Scan for the cell matching the given text and deliver its [X, Y] coordinate at center. 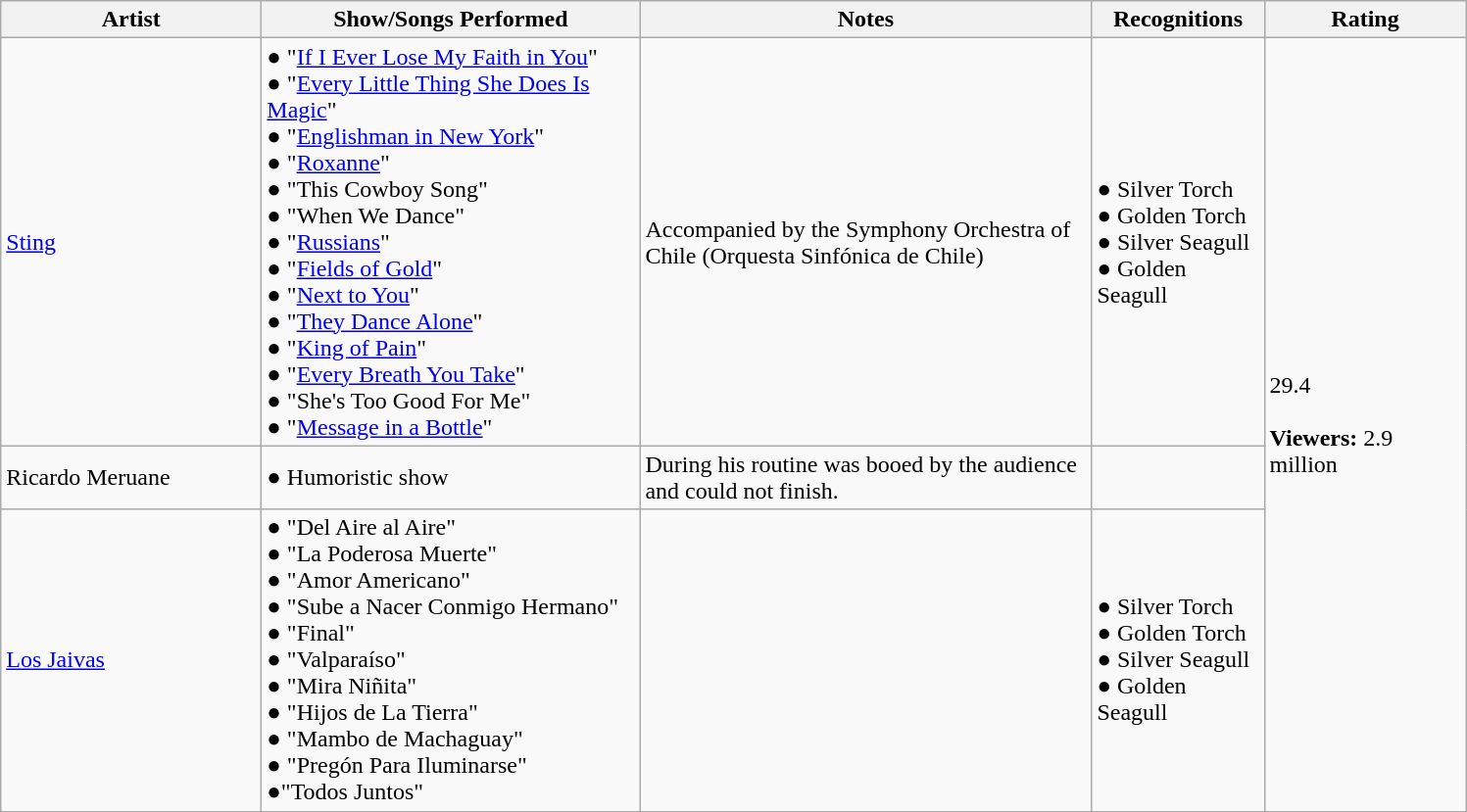
Notes [866, 20]
Recognitions [1178, 20]
Ricardo Meruane [131, 478]
Accompanied by the Symphony Orchestra of Chile (Orquesta Sinfónica de Chile) [866, 242]
● Humoristic show [451, 478]
Artist [131, 20]
Los Jaivas [131, 660]
Rating [1365, 20]
Show/Songs Performed [451, 20]
Sting [131, 242]
During his routine was booed by the audience and could not finish. [866, 478]
29.4 Viewers: 2.9 million [1365, 425]
